Extract the [X, Y] coordinate from the center of the cell holding the provided text.  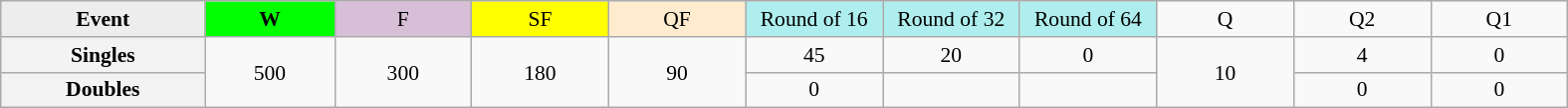
Singles [104, 55]
90 [677, 72]
20 [951, 55]
Event [104, 19]
Round of 64 [1088, 19]
Round of 16 [814, 19]
QF [677, 19]
4 [1362, 55]
300 [403, 72]
SF [541, 19]
45 [814, 55]
180 [541, 72]
Q [1226, 19]
10 [1226, 72]
F [403, 19]
500 [270, 72]
Doubles [104, 90]
W [270, 19]
Round of 32 [951, 19]
Q1 [1499, 19]
Q2 [1362, 19]
